Provide the [x, y] coordinate of the cell's center where the given text is located.  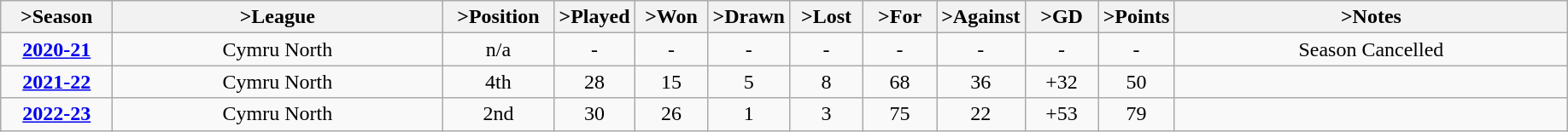
2020-21 [56, 49]
5 [748, 82]
75 [900, 114]
Season Cancelled [1372, 49]
26 [671, 114]
50 [1136, 82]
>Won [671, 17]
8 [826, 82]
>Position [499, 17]
>Season [56, 17]
+32 [1062, 82]
2nd [499, 114]
79 [1136, 114]
n/a [499, 49]
>For [900, 17]
22 [980, 114]
2021-22 [56, 82]
3 [826, 114]
>Lost [826, 17]
36 [980, 82]
4th [499, 82]
15 [671, 82]
>Notes [1372, 17]
>League [278, 17]
+53 [1062, 114]
>Points [1136, 17]
2022-23 [56, 114]
28 [594, 82]
30 [594, 114]
1 [748, 114]
68 [900, 82]
>GD [1062, 17]
>Against [980, 17]
>Played [594, 17]
>Drawn [748, 17]
